Determine the (X, Y) coordinate at the center of the cell enclosing the given text.  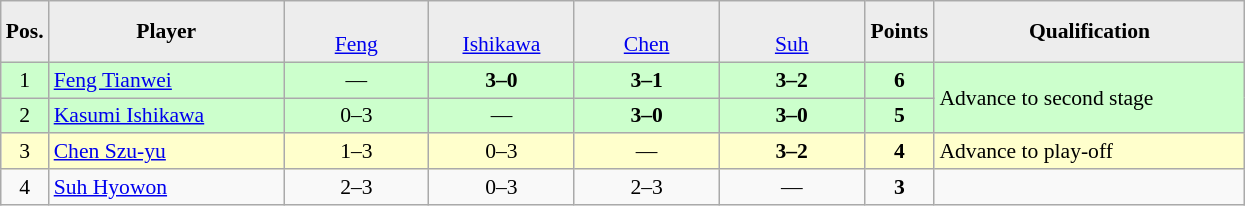
2 (25, 116)
3–1 (646, 80)
1 (25, 80)
Chen Szu-yu (166, 152)
Suh (792, 32)
Pos. (25, 32)
Advance to second stage (1089, 98)
Feng Tianwei (166, 80)
Qualification (1089, 32)
1–3 (356, 152)
Feng (356, 32)
Suh Hyowon (166, 187)
Ishikawa (502, 32)
Points (899, 32)
5 (899, 116)
Kasumi Ishikawa (166, 116)
Player (166, 32)
Advance to play-off (1089, 152)
Chen (646, 32)
6 (899, 80)
